Pinpoint the cell where the given text exists, returning its [X, Y] midpoint coordinate. 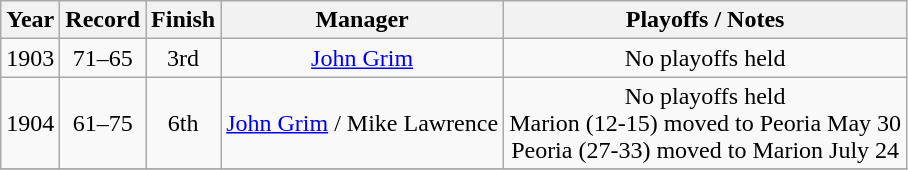
Record [103, 20]
71–65 [103, 58]
Finish [184, 20]
3rd [184, 58]
John Grim [362, 58]
No playoffs held [706, 58]
61–75 [103, 123]
Manager [362, 20]
No playoffs heldMarion (12-15) moved to Peoria May 30Peoria (27-33) moved to Marion July 24 [706, 123]
6th [184, 123]
John Grim / Mike Lawrence [362, 123]
1904 [30, 123]
1903 [30, 58]
Playoffs / Notes [706, 20]
Year [30, 20]
